Search for the cell housing the specified text and yield its (x, y) center coordinate. 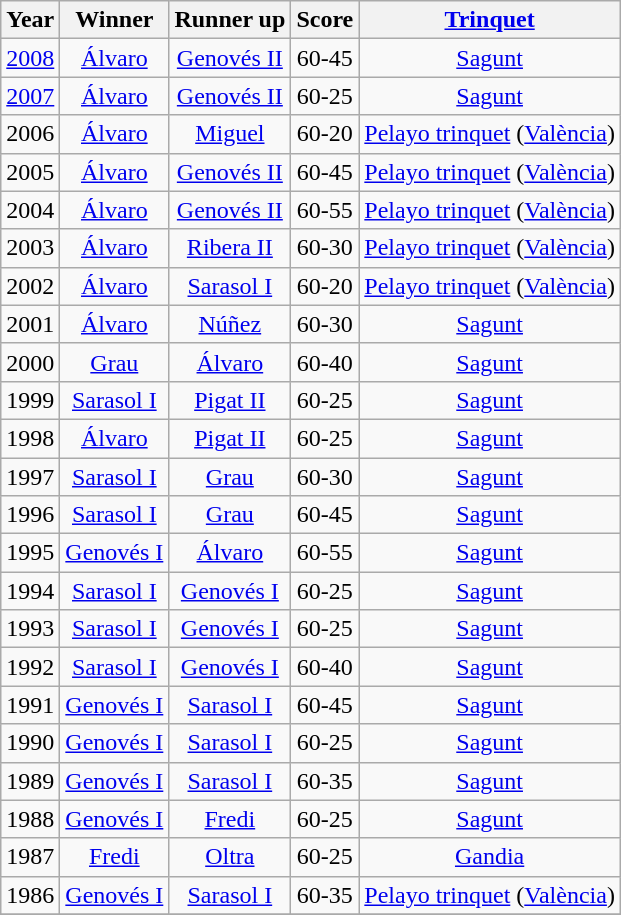
1994 (30, 591)
2001 (30, 324)
Oltra (230, 857)
1987 (30, 857)
1991 (30, 705)
2008 (30, 58)
1999 (30, 400)
1988 (30, 819)
1998 (30, 438)
Miguel (230, 134)
Score (325, 20)
2002 (30, 286)
1989 (30, 781)
2007 (30, 96)
Núñez (230, 324)
1995 (30, 553)
2003 (30, 248)
2006 (30, 134)
Trinquet (490, 20)
1996 (30, 515)
2004 (30, 210)
Runner up (230, 20)
1992 (30, 667)
1986 (30, 895)
Year (30, 20)
1990 (30, 743)
Winner (114, 20)
2005 (30, 172)
1993 (30, 629)
Gandia (490, 857)
1997 (30, 477)
2000 (30, 362)
Ribera II (230, 248)
